Provide the (X, Y) coordinate of the cell's center where the given text is located.  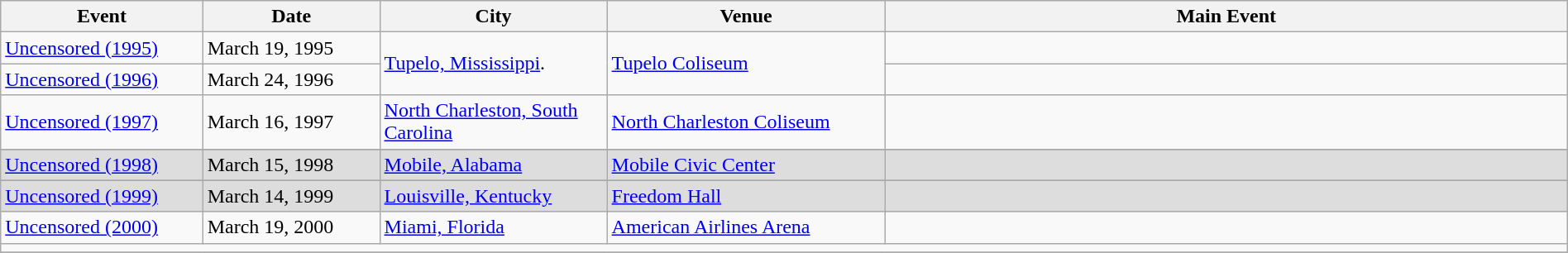
Date (291, 17)
Uncensored (1998) (102, 165)
Uncensored (1999) (102, 196)
March 15, 1998 (291, 165)
North Charleston Coliseum (746, 122)
Uncensored (1995) (102, 48)
Louisville, Kentucky (493, 196)
Uncensored (2000) (102, 227)
Main Event (1226, 17)
March 16, 1997 (291, 122)
Tupelo, Mississippi. (493, 64)
March 19, 1995 (291, 48)
Uncensored (1997) (102, 122)
Venue (746, 17)
March 24, 1996 (291, 79)
Miami, Florida (493, 227)
Freedom Hall (746, 196)
City (493, 17)
Tupelo Coliseum (746, 64)
Mobile Civic Center (746, 165)
Event (102, 17)
North Charleston, South Carolina (493, 122)
Uncensored (1996) (102, 79)
March 14, 1999 (291, 196)
American Airlines Arena (746, 227)
Mobile, Alabama (493, 165)
March 19, 2000 (291, 227)
